Pinpoint the cell where the given text exists, returning its (x, y) midpoint coordinate. 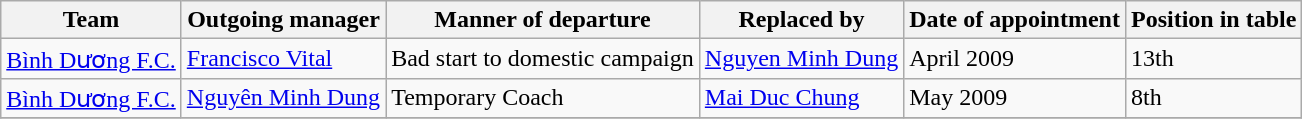
Replaced by (801, 20)
8th (1213, 98)
Mai Duc Chung (801, 98)
Nguyên Minh Dung (283, 98)
Position in table (1213, 20)
Francisco Vital (283, 59)
Manner of departure (543, 20)
Temporary Coach (543, 98)
Outgoing manager (283, 20)
April 2009 (1015, 59)
Bad start to domestic campaign (543, 59)
Nguyen Minh Dung (801, 59)
May 2009 (1015, 98)
Date of appointment (1015, 20)
Team (92, 20)
13th (1213, 59)
